Identify which cell holds the provided text, then report its [x, y] central coordinate. 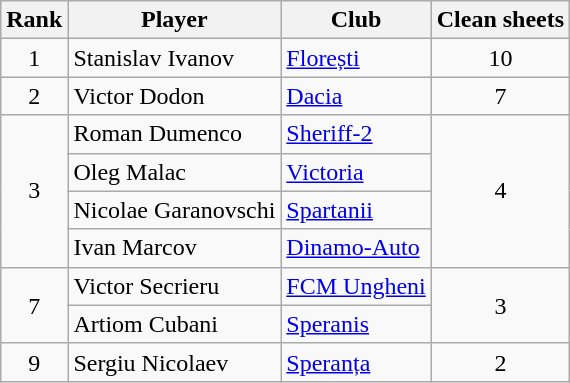
4 [500, 191]
Sergiu Nicolaev [174, 362]
Oleg Malac [174, 172]
1 [34, 58]
Victor Secrieru [174, 286]
Club [356, 20]
Sheriff-2 [356, 134]
Nicolae Garanovschi [174, 210]
Ivan Marcov [174, 248]
9 [34, 362]
Dinamo-Auto [356, 248]
Victoria [356, 172]
Stanislav Ivanov [174, 58]
10 [500, 58]
Dacia [356, 96]
Rank [34, 20]
Spartanii [356, 210]
Speranis [356, 324]
Florești [356, 58]
Speranța [356, 362]
FCM Ungheni [356, 286]
Clean sheets [500, 20]
Player [174, 20]
Roman Dumenco [174, 134]
Artiom Cubani [174, 324]
Victor Dodon [174, 96]
